Determine the [x, y] coordinate at the center of the cell enclosing the given text.  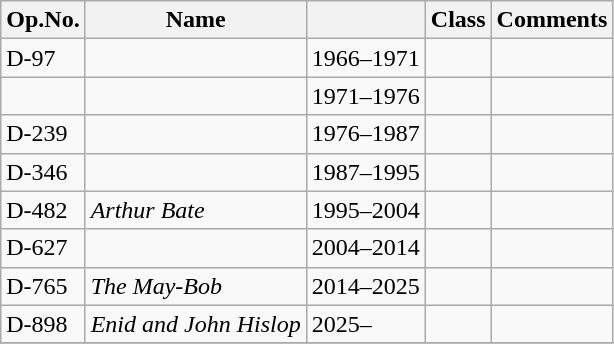
The May-Bob [196, 286]
Class [458, 20]
1987–1995 [366, 172]
D-239 [43, 134]
D-482 [43, 210]
Comments [552, 20]
D-898 [43, 324]
2014–2025 [366, 286]
1976–1987 [366, 134]
Enid and John Hislop [196, 324]
Op.No. [43, 20]
2025– [366, 324]
D-346 [43, 172]
D-627 [43, 248]
D-97 [43, 58]
Name [196, 20]
1966–1971 [366, 58]
Arthur Bate [196, 210]
D-765 [43, 286]
1971–1976 [366, 96]
1995–2004 [366, 210]
2004–2014 [366, 248]
